From the cell containing the given text, extract its center point as [x, y] coordinate. 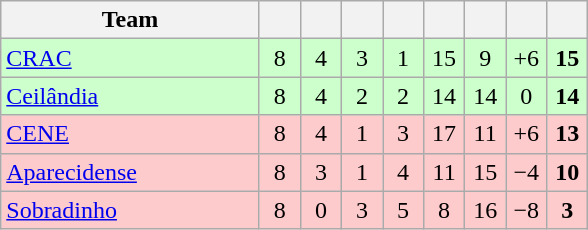
CENE [130, 134]
−8 [526, 210]
Team [130, 20]
−4 [526, 172]
9 [486, 58]
17 [444, 134]
Aparecidense [130, 172]
CRAC [130, 58]
10 [568, 172]
13 [568, 134]
16 [486, 210]
Sobradinho [130, 210]
Ceilândia [130, 96]
5 [402, 210]
